Output the (X, Y) coordinate of the center of the cell containing the given text.  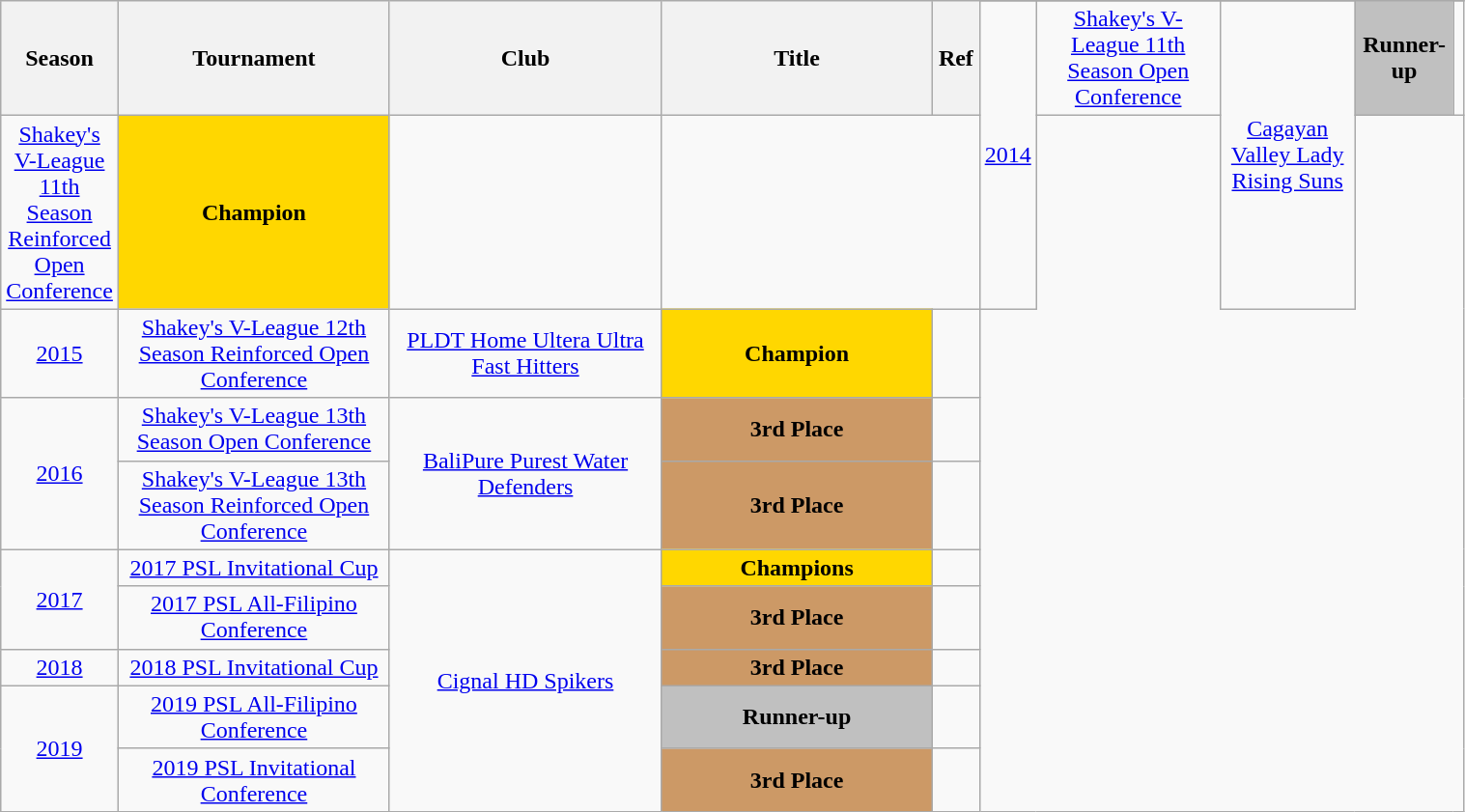
2019 PSL Invitational Conference (253, 780)
2017 (60, 599)
Shakey's V-League 11th Season Open Conference (1128, 58)
Shakey's V-League 11th Season Reinforced Open Conference (60, 212)
Cagayan Valley Lady Rising Suns (1287, 154)
Shakey's V-League 13th Season Reinforced Open Conference (253, 505)
2014 (1008, 154)
Season (60, 58)
Ref (956, 58)
Shakey's V-League 12th Season Reinforced Open Conference (253, 353)
PLDT Home Ultera Ultra Fast Hitters (525, 353)
2017 PSL All-Filipino Conference (253, 618)
2018 (60, 667)
Club (525, 58)
2019 (60, 748)
2018 PSL Invitational Cup (253, 667)
Shakey's V-League 13th Season Open Conference (253, 429)
2019 PSL All-Filipino Conference (253, 716)
2015 (60, 353)
Cignal HD Spikers (525, 680)
Champions (798, 568)
Tournament (253, 58)
2016 (60, 473)
Title (798, 58)
2017 PSL Invitational Cup (253, 568)
BaliPure Purest Water Defenders (525, 473)
